Identify which cell holds the provided text, then report its [x, y] central coordinate. 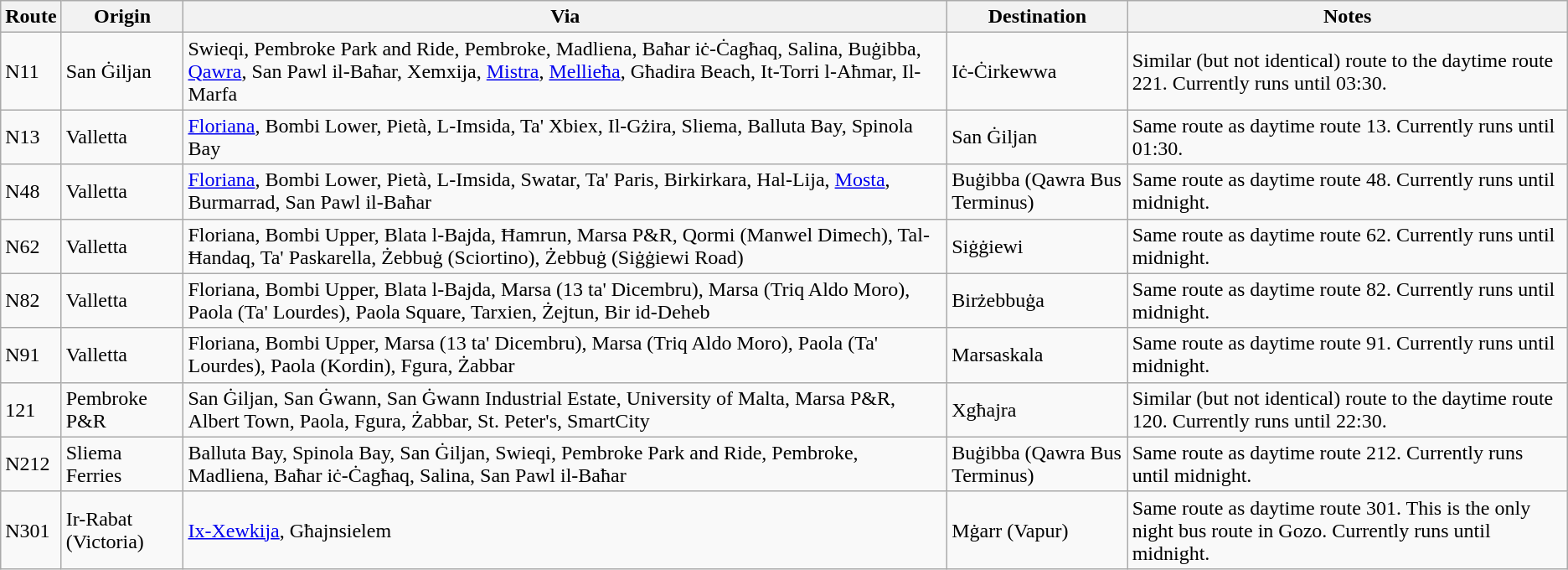
Origin [122, 17]
121 [31, 409]
Floriana, Bombi Lower, Pietà, L-Imsida, Swatar, Ta' Paris, Birkirkara, Hal-Lija, Mosta, Burmarrad, San Pawl il-Baħar [565, 191]
Ir-Rabat (Victoria) [122, 530]
N48 [31, 191]
Destination [1037, 17]
Floriana, Bombi Lower, Pietà, L-Imsida, Ta' Xbiex, Il-Gżira, Sliema, Balluta Bay, Spinola Bay [565, 137]
Notes [1347, 17]
Same route as daytime route 62. Currently runs until midnight. [1347, 246]
N212 [31, 464]
Birżebbuġa [1037, 300]
Route [31, 17]
Marsaskala [1037, 355]
N82 [31, 300]
Sliema Ferries [122, 464]
Same route as daytime route 212. Currently runs until midnight. [1347, 464]
Iċ-Ċirkewwa [1037, 71]
N301 [31, 530]
Mġarr (Vapur) [1037, 530]
Xgħajra [1037, 409]
Similar (but not identical) route to the daytime route 120. Currently runs until 22:30. [1347, 409]
Balluta Bay, Spinola Bay, San Ġiljan, Swieqi, Pembroke Park and Ride, Pembroke, Madliena, Baħar iċ-Ċagħaq, Salina, San Pawl il-Baħar [565, 464]
Floriana, Bombi Upper, Marsa (13 ta' Dicembru), Marsa (Triq Aldo Moro), Paola (Ta' Lourdes), Paola (Kordin), Fgura, Żabbar [565, 355]
Pembroke P&R [122, 409]
Same route as daytime route 82. Currently runs until midnight. [1347, 300]
Siġġiewi [1037, 246]
Same route as daytime route 48. Currently runs until midnight. [1347, 191]
N11 [31, 71]
Via [565, 17]
Ix-Xewkija, Għajnsielem [565, 530]
N62 [31, 246]
Same route as daytime route 91. Currently runs until midnight. [1347, 355]
N13 [31, 137]
N91 [31, 355]
Same route as daytime route 13. Currently runs until 01:30. [1347, 137]
Same route as daytime route 301. This is the only night bus route in Gozo. Currently runs until midnight. [1347, 530]
Similar (but not identical) route to the daytime route 221. Currently runs until 03:30. [1347, 71]
San Ġiljan, San Ġwann, San Ġwann Industrial Estate, University of Malta, Marsa P&R, Albert Town, Paola, Fgura, Żabbar, St. Peter's, SmartCity [565, 409]
